Pinpoint the cell where the given text exists, returning its [x, y] midpoint coordinate. 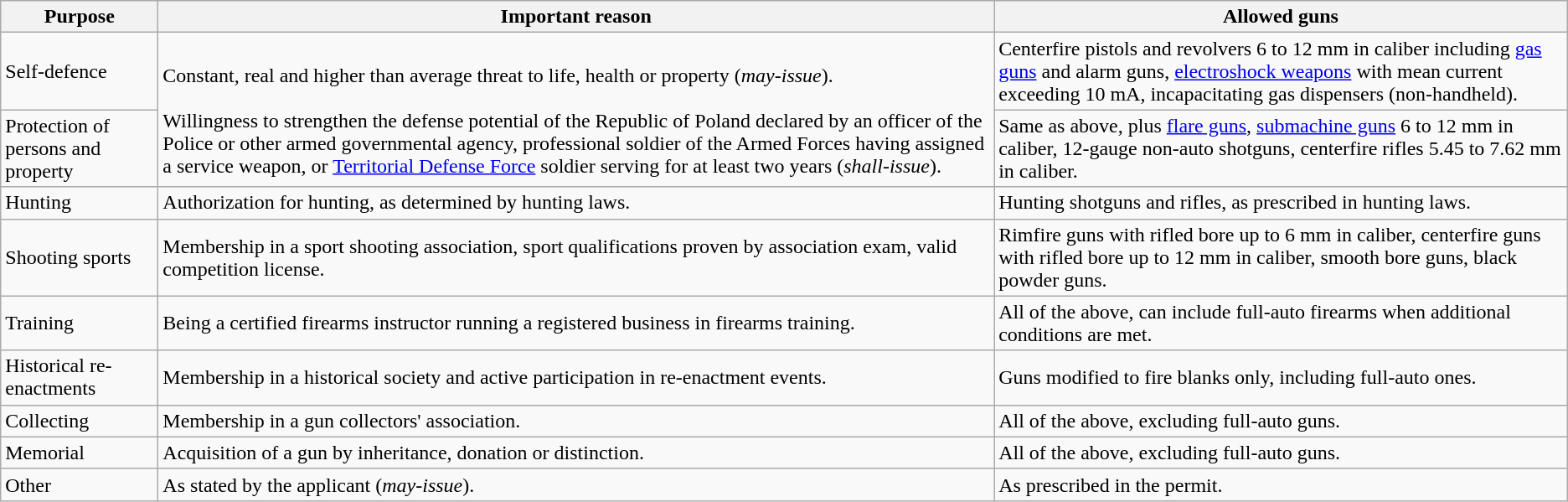
Collecting [80, 421]
Training [80, 323]
Membership in a gun collectors' association. [576, 421]
Memorial [80, 453]
Important reason [576, 17]
Allowed guns [1282, 17]
Membership in a historical society and active participation in re-enactment events. [576, 377]
Rimfire guns with rifled bore up to 6 mm in caliber, centerfire guns with rifled bore up to 12 mm in caliber, smooth bore guns, black powder guns. [1282, 257]
Protection of persons and property [80, 148]
Self-defence [80, 71]
Historical re-enactments [80, 377]
As stated by the applicant (may-issue). [576, 484]
Other [80, 484]
Same as above, plus flare guns, submachine guns 6 to 12 mm in caliber, 12-gauge non-auto shotguns, centerfire rifles 5.45 to 7.62 mm in caliber. [1282, 148]
Acquisition of a gun by inheritance, donation or distinction. [576, 453]
Shooting sports [80, 257]
Hunting shotguns and rifles, as prescribed in hunting laws. [1282, 203]
Membership in a sport shooting association, sport qualifications proven by association exam, valid competition license. [576, 257]
Purpose [80, 17]
Authorization for hunting, as determined by hunting laws. [576, 203]
Hunting [80, 203]
All of the above, can include full-auto firearms when additional conditions are met. [1282, 323]
As prescribed in the permit. [1282, 484]
Being a certified firearms instructor running a registered business in firearms training. [576, 323]
Guns modified to fire blanks only, including full-auto ones. [1282, 377]
